Identify which cell holds the provided text, then report its (x, y) central coordinate. 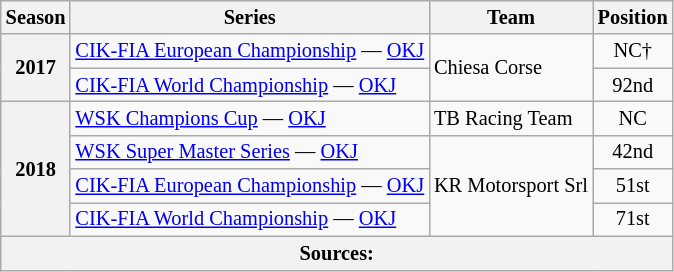
2017 (36, 68)
WSK Champions Cup — OKJ (250, 118)
KR Motorsport Srl (511, 186)
42nd (633, 152)
TB Racing Team (511, 118)
71st (633, 219)
92nd (633, 85)
51st (633, 186)
NC† (633, 51)
2018 (36, 168)
Chiesa Corse (511, 68)
Sources: (337, 253)
Team (511, 17)
Series (250, 17)
Position (633, 17)
WSK Super Master Series — OKJ (250, 152)
NC (633, 118)
Season (36, 17)
